Search for the cell housing the specified text and yield its (X, Y) center coordinate. 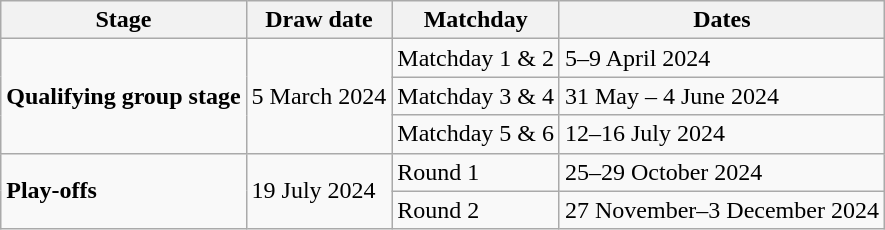
Matchday (476, 20)
12–16 July 2024 (722, 134)
5–9 April 2024 (722, 58)
Matchday 3 & 4 (476, 96)
Round 1 (476, 172)
Dates (722, 20)
5 March 2024 (319, 96)
27 November–3 December 2024 (722, 210)
Qualifying group stage (124, 96)
19 July 2024 (319, 191)
Matchday 5 & 6 (476, 134)
31 May – 4 June 2024 (722, 96)
Round 2 (476, 210)
Play-offs (124, 191)
25–29 October 2024 (722, 172)
Stage (124, 20)
Draw date (319, 20)
Matchday 1 & 2 (476, 58)
